Search for the cell housing the specified text and yield its [X, Y] center coordinate. 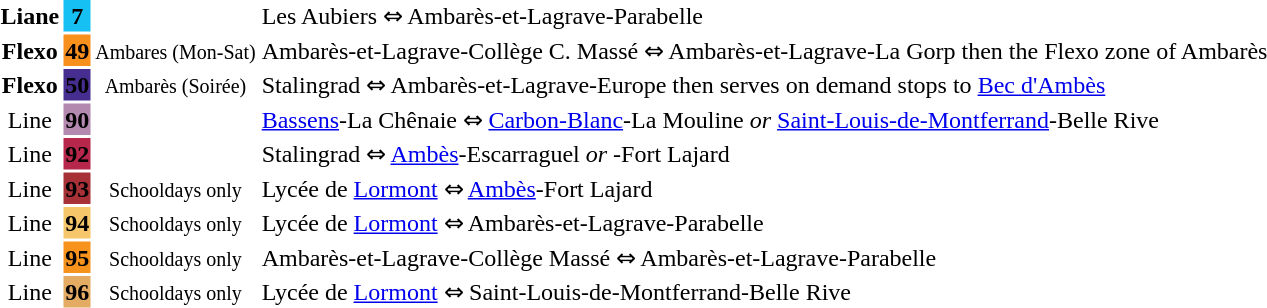
93 [78, 188]
92 [78, 154]
Ambarès (Soirée) [176, 85]
90 [78, 120]
Ambares (Mon-Sat) [176, 50]
95 [78, 258]
7 [78, 16]
49 [78, 50]
50 [78, 85]
94 [78, 223]
96 [78, 292]
